Find where the given text appears and provide that cell's center as [x, y] coordinate. 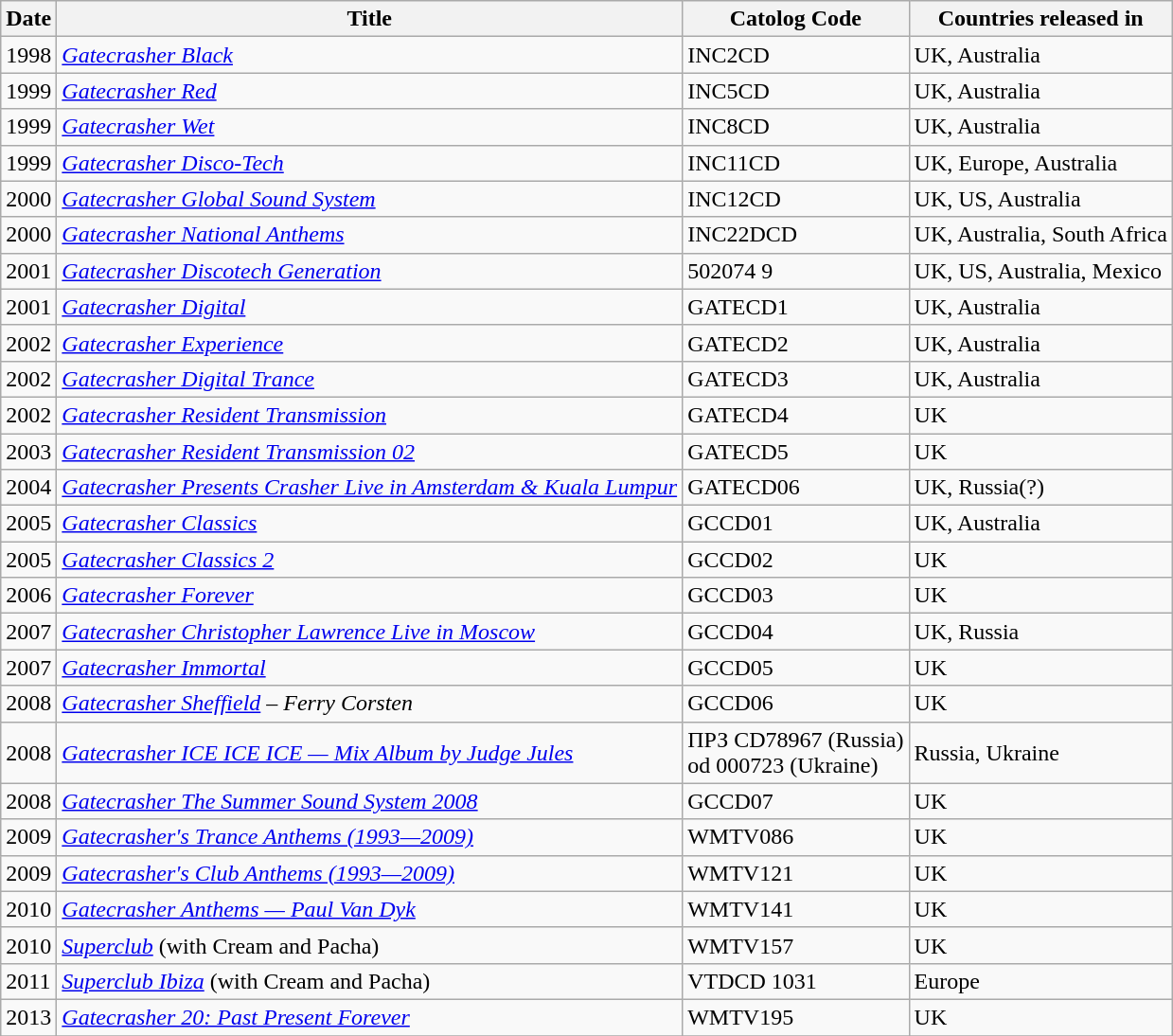
UK, US, Australia, Mexico [1040, 271]
Gatecrasher Wet [369, 127]
Gatecrasher Disco-Tech [369, 163]
Gatecrasher ICE ICE ICE — Mix Album by Judge Jules [369, 752]
GATECD3 [795, 379]
Europe [1040, 981]
Gatecrasher The Summer Sound System 2008 [369, 801]
GATECD2 [795, 343]
Gatecrasher Digital Trance [369, 379]
2011 [28, 981]
UK, Europe, Australia [1040, 163]
2013 [28, 1017]
2004 [28, 488]
Gatecrasher Resident Transmission [369, 415]
Gatecrasher Discotech Generation [369, 271]
Gatecrasher Forever [369, 596]
UK, Australia, South Africa [1040, 235]
Gatecrasher Presents Crasher Live in Amsterdam & Kuala Lumpur [369, 488]
Gatecrasher Digital [369, 307]
Gatecrasher Immortal [369, 668]
GCCD03 [795, 596]
GCCD01 [795, 524]
Russia, Ukraine [1040, 752]
UK, Russia [1040, 632]
Countries released in [1040, 19]
2006 [28, 596]
UK, Russia(?) [1040, 488]
INC8CD [795, 127]
GCCD06 [795, 704]
INC12CD [795, 199]
Gatecrasher Christopher Lawrence Live in Moscow [369, 632]
UK, US, Australia [1040, 199]
VTDCD 1031 [795, 981]
Gatecrasher 20: Past Present Forever [369, 1017]
WMTV121 [795, 873]
Gatecrasher Sheffield – Ferry Corsten [369, 704]
INC5CD [795, 91]
Gatecrasher Global Sound System [369, 199]
WMTV157 [795, 945]
INC2CD [795, 55]
INC11CD [795, 163]
Gatecrasher's Trance Anthems (1993—2009) [369, 837]
ПРЗ CD78967 (Russia)od 000723 (Ukraine) [795, 752]
Date [28, 19]
GATECD4 [795, 415]
INC22DCD [795, 235]
Gatecrasher National Anthems [369, 235]
2003 [28, 452]
Superclub (with Cream and Pacha) [369, 945]
502074 9 [795, 271]
WMTV195 [795, 1017]
Gatecrasher Resident Transmission 02 [369, 452]
GCCD02 [795, 560]
Gatecrasher's Club Anthems (1993—2009) [369, 873]
GATECD1 [795, 307]
Gatecrasher Anthems — Paul Van Dyk [369, 909]
WMTV086 [795, 837]
GATECD5 [795, 452]
1998 [28, 55]
Catolog Code [795, 19]
GCCD07 [795, 801]
GCCD05 [795, 668]
GATECD06 [795, 488]
Gatecrasher Classics 2 [369, 560]
Gatecrasher Black [369, 55]
Gatecrasher Red [369, 91]
Superclub Ibiza (with Cream and Pacha) [369, 981]
Gatecrasher Experience [369, 343]
WMTV141 [795, 909]
GCCD04 [795, 632]
Gatecrasher Classics [369, 524]
Title [369, 19]
